Capture the cell that displays the provided text and extract its (X, Y) central coordinate. 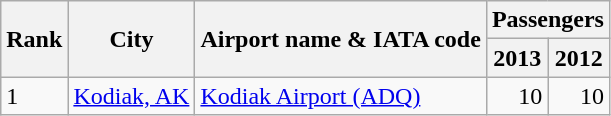
City (132, 39)
2013 (517, 58)
Kodiak Airport (ADQ) (340, 96)
Airport name & IATA code (340, 39)
Rank (34, 39)
Passengers (548, 20)
Kodiak, AK (132, 96)
2012 (579, 58)
1 (34, 96)
